Detect which cell encompasses the target text, then output its (X, Y) center coordinate. 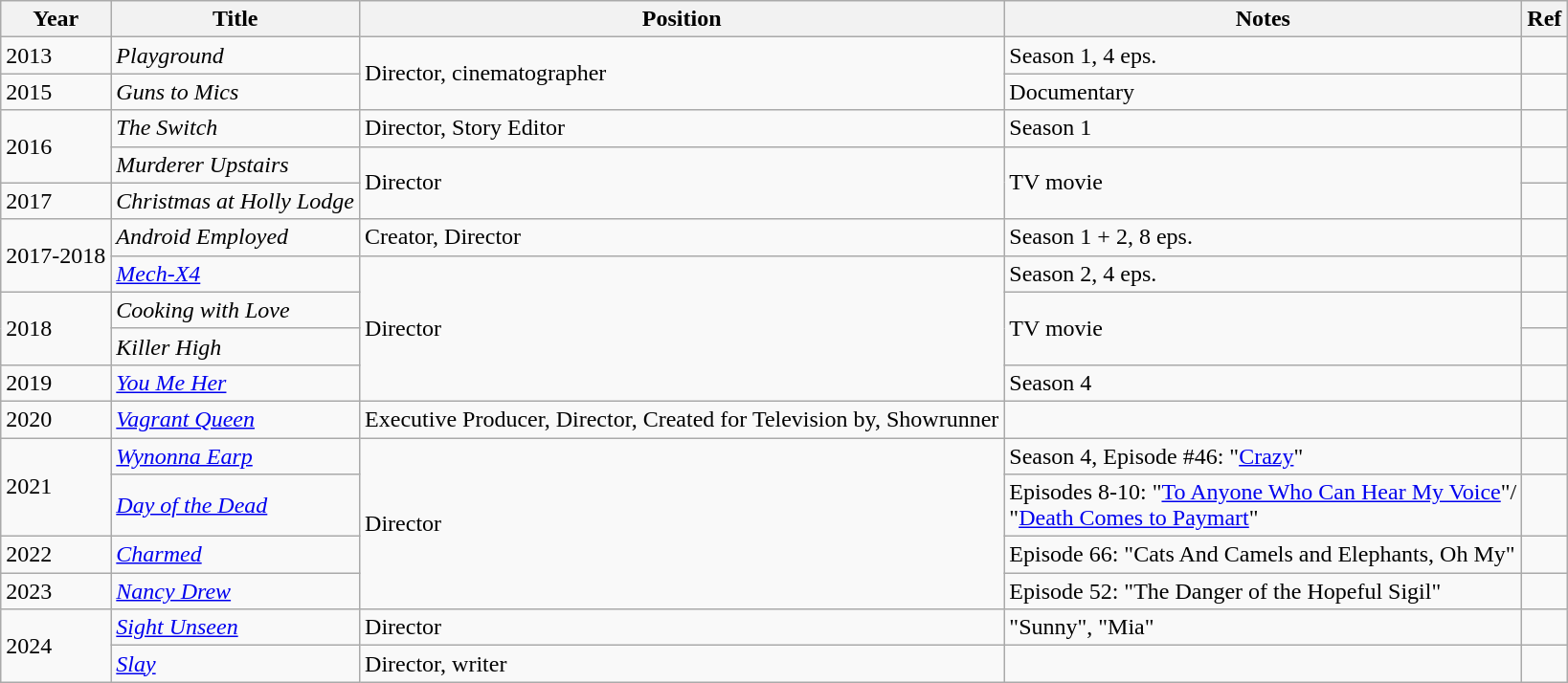
2015 (56, 92)
Year (56, 19)
Season 4 (1264, 383)
2022 (56, 555)
2018 (56, 328)
Cooking with Love (235, 310)
Day of the Dead (235, 505)
2016 (56, 146)
Season 4, Episode #46: "Crazy" (1264, 456)
Season 2, 4 eps. (1264, 274)
Director, Story Editor (682, 128)
The Switch (235, 128)
Ref (1545, 19)
2017 (56, 201)
Episodes 8-10: "To Anyone Who Can Hear My Voice"/"Death Comes to Paymart" (1264, 505)
Murderer Upstairs (235, 165)
Creator, Director (682, 237)
2019 (56, 383)
"Sunny", "Mia" (1264, 628)
Sight Unseen (235, 628)
Title (235, 19)
2023 (56, 591)
Documentary (1264, 92)
Playground (235, 55)
Episode 52: "The Danger of the Hopeful Sigil" (1264, 591)
Charmed (235, 555)
2013 (56, 55)
2021 (56, 488)
Slay (235, 664)
Nancy Drew (235, 591)
Vagrant Queen (235, 419)
Notes (1264, 19)
Killer High (235, 346)
Season 1 (1264, 128)
Christmas at Holly Lodge (235, 201)
Episode 66: "Cats And Camels and Elephants, Oh My" (1264, 555)
2017-2018 (56, 255)
Mech-X4 (235, 274)
Guns to Mics (235, 92)
Android Employed (235, 237)
Executive Producer, Director, Created for Television by, Showrunner (682, 419)
2024 (56, 646)
Season 1, 4 eps. (1264, 55)
You Me Her (235, 383)
Position (682, 19)
Director, writer (682, 664)
Director, cinematographer (682, 74)
Season 1 + 2, 8 eps. (1264, 237)
2020 (56, 419)
Wynonna Earp (235, 456)
